Identify which cell holds the provided text, then report its [x, y] central coordinate. 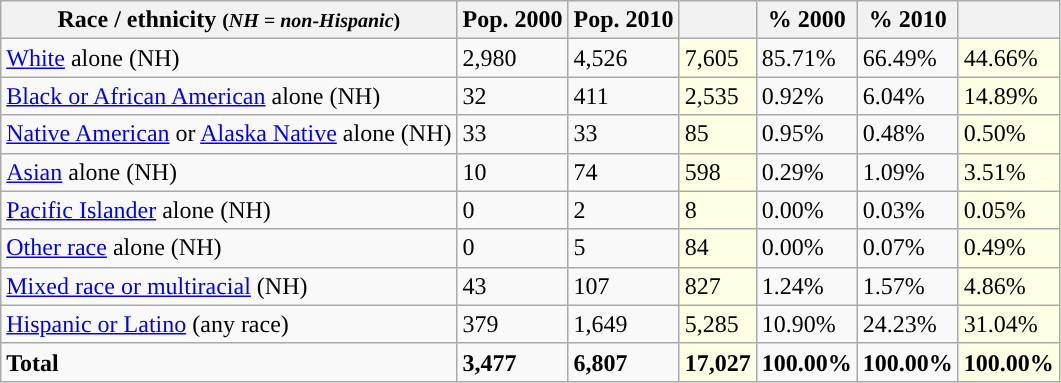
Hispanic or Latino (any race) [229, 324]
6,807 [624, 362]
14.89% [1008, 96]
2 [624, 210]
8 [718, 210]
4,526 [624, 58]
% 2010 [908, 20]
43 [512, 286]
1,649 [624, 324]
411 [624, 96]
107 [624, 286]
827 [718, 286]
Asian alone (NH) [229, 172]
0.48% [908, 134]
Other race alone (NH) [229, 248]
84 [718, 248]
Pacific Islander alone (NH) [229, 210]
Total [229, 362]
66.49% [908, 58]
3.51% [1008, 172]
85 [718, 134]
2,535 [718, 96]
Pop. 2010 [624, 20]
31.04% [1008, 324]
0.07% [908, 248]
Mixed race or multiracial (NH) [229, 286]
% 2000 [806, 20]
7,605 [718, 58]
5,285 [718, 324]
379 [512, 324]
10.90% [806, 324]
0.05% [1008, 210]
85.71% [806, 58]
598 [718, 172]
17,027 [718, 362]
10 [512, 172]
0.50% [1008, 134]
74 [624, 172]
1.57% [908, 286]
0.49% [1008, 248]
3,477 [512, 362]
6.04% [908, 96]
White alone (NH) [229, 58]
0.03% [908, 210]
1.09% [908, 172]
Native American or Alaska Native alone (NH) [229, 134]
2,980 [512, 58]
0.92% [806, 96]
32 [512, 96]
Black or African American alone (NH) [229, 96]
5 [624, 248]
Race / ethnicity (NH = non-Hispanic) [229, 20]
44.66% [1008, 58]
0.29% [806, 172]
24.23% [908, 324]
0.95% [806, 134]
1.24% [806, 286]
Pop. 2000 [512, 20]
4.86% [1008, 286]
